Search for the cell housing the specified text and yield its [X, Y] center coordinate. 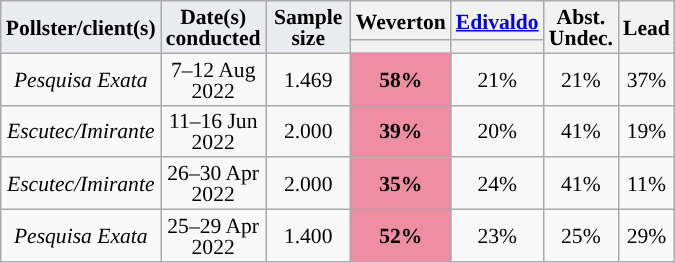
35% [401, 184]
19% [646, 131]
25–29 Apr 2022 [214, 236]
26–30 Apr 2022 [214, 184]
29% [646, 236]
37% [646, 79]
1.400 [308, 236]
7–12 Aug 2022 [214, 79]
1.469 [308, 79]
52% [401, 236]
Abst.Undec. [581, 27]
25% [581, 236]
20% [498, 131]
11% [646, 184]
23% [498, 236]
Edivaldo [498, 20]
Lead [646, 27]
58% [401, 79]
Date(s) conducted [214, 27]
Weverton [401, 20]
Sample size [308, 27]
Pollster/client(s) [81, 27]
39% [401, 131]
24% [498, 184]
11–16 Jun 2022 [214, 131]
